Provide the (X, Y) coordinate of the cell's center where the given text is located.  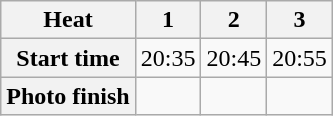
Heat (68, 20)
20:45 (234, 58)
Start time (68, 58)
3 (300, 20)
1 (168, 20)
20:55 (300, 58)
20:35 (168, 58)
Photo finish (68, 96)
2 (234, 20)
